Detect which cell encompasses the target text, then output its (X, Y) center coordinate. 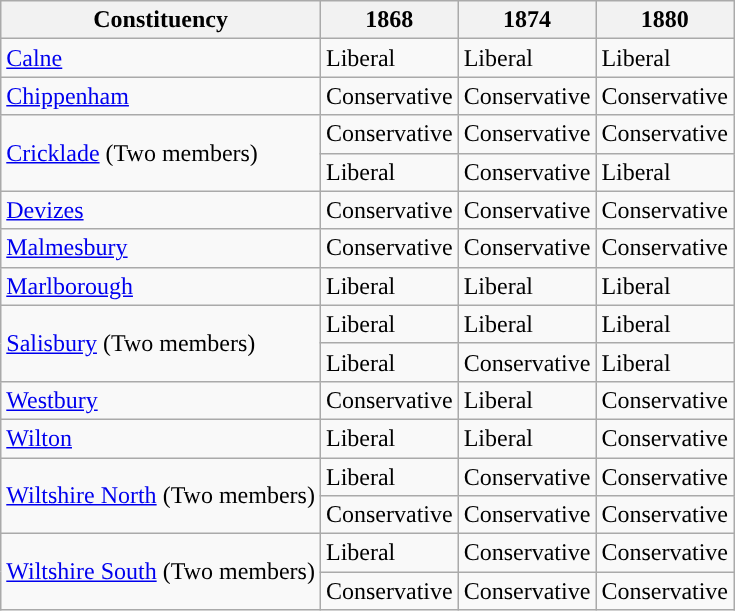
Calne (161, 58)
Chippenham (161, 96)
1868 (389, 20)
1874 (527, 20)
Westbury (161, 400)
Marlborough (161, 286)
Cricklade (Two members) (161, 153)
Malmesbury (161, 248)
Wilton (161, 438)
1880 (665, 20)
Wiltshire South (Two members) (161, 572)
Devizes (161, 210)
Salisbury (Two members) (161, 343)
Constituency (161, 20)
Wiltshire North (Two members) (161, 496)
